Extract the (X, Y) coordinate from the center of the cell holding the provided text.  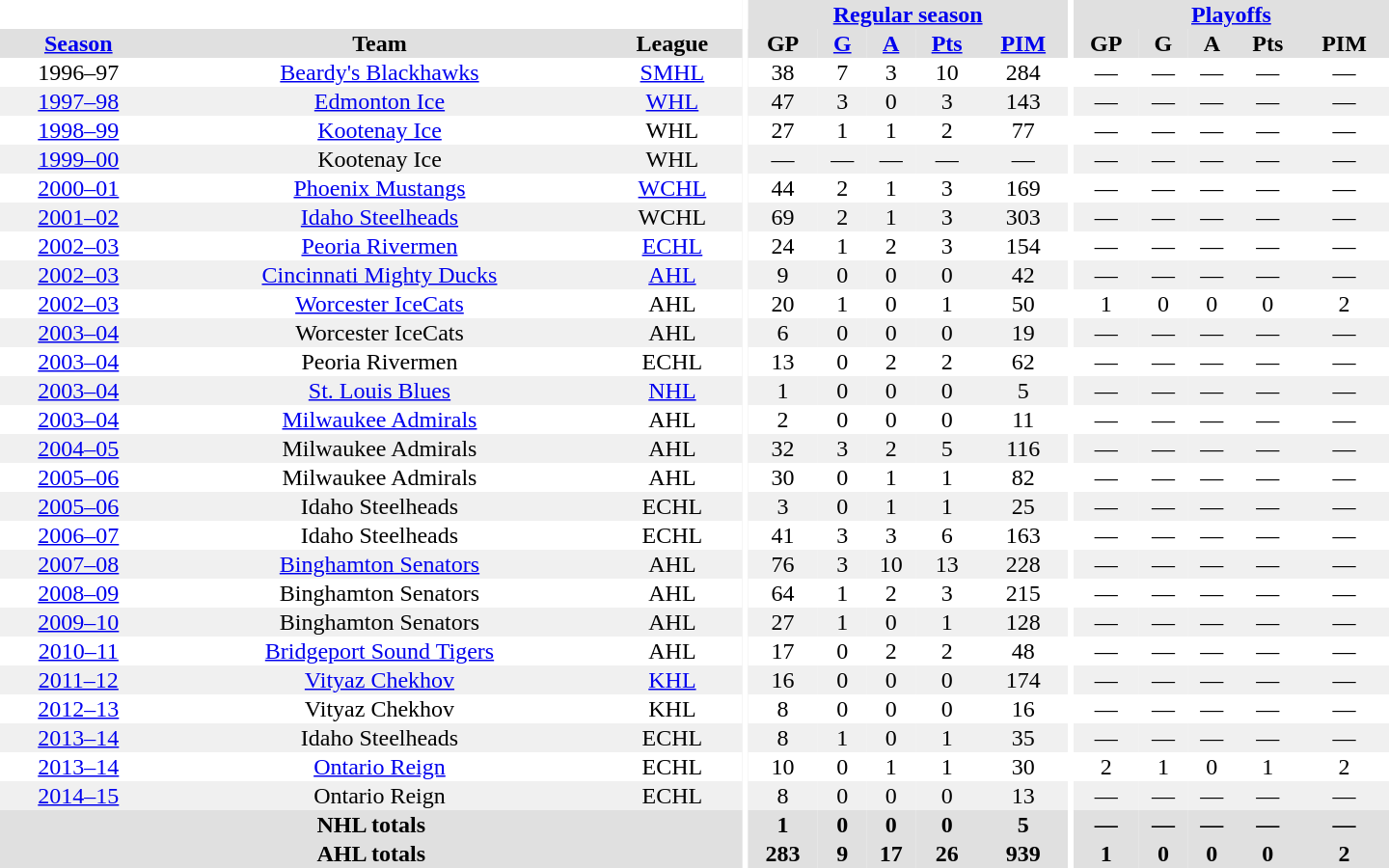
NHL (671, 391)
2010–11 (79, 651)
24 (783, 246)
47 (783, 101)
62 (1022, 362)
42 (1022, 275)
1997–98 (79, 101)
NHL totals (371, 825)
Edmonton Ice (380, 101)
215 (1022, 593)
League (671, 43)
7 (842, 72)
174 (1022, 680)
82 (1022, 477)
Regular season (908, 14)
Playoffs (1231, 14)
32 (783, 448)
35 (1022, 738)
939 (1022, 854)
2000–01 (79, 188)
SMHL (671, 72)
128 (1022, 622)
2011–12 (79, 680)
2004–05 (79, 448)
50 (1022, 304)
26 (947, 854)
116 (1022, 448)
25 (1022, 506)
Season (79, 43)
Cincinnati Mighty Ducks (380, 275)
2007–08 (79, 564)
1999–00 (79, 159)
163 (1022, 535)
Team (380, 43)
Beardy's Blackhawks (380, 72)
2009–10 (79, 622)
Phoenix Mustangs (380, 188)
77 (1022, 130)
19 (1022, 333)
2012–13 (79, 709)
Bridgeport Sound Tigers (380, 651)
AHL totals (371, 854)
1996–97 (79, 72)
76 (783, 564)
283 (783, 854)
303 (1022, 217)
44 (783, 188)
228 (1022, 564)
284 (1022, 72)
11 (1022, 420)
169 (1022, 188)
38 (783, 72)
1998–99 (79, 130)
69 (783, 217)
2001–02 (79, 217)
St. Louis Blues (380, 391)
2006–07 (79, 535)
20 (783, 304)
143 (1022, 101)
154 (1022, 246)
48 (1022, 651)
2014–15 (79, 796)
41 (783, 535)
64 (783, 593)
2008–09 (79, 593)
